For the text-containing cell, return its midpoint in [X, Y] coordinate format. 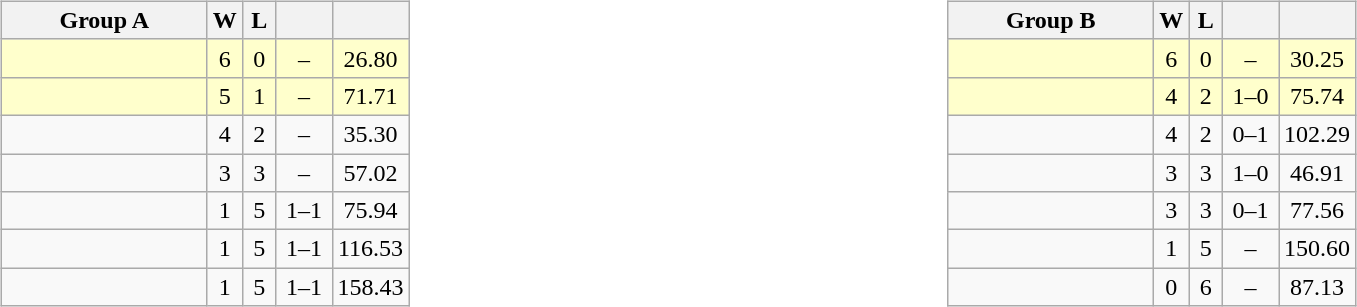
71.71 [370, 96]
Group B [1051, 20]
102.29 [1316, 134]
150.60 [1316, 249]
57.02 [370, 173]
26.80 [370, 58]
75.94 [370, 211]
158.43 [370, 287]
77.56 [1316, 211]
46.91 [1316, 173]
35.30 [370, 134]
Group A [104, 20]
116.53 [370, 249]
87.13 [1316, 287]
30.25 [1316, 58]
75.74 [1316, 96]
